Determine the [X, Y] coordinate at the center of the cell enclosing the given text.  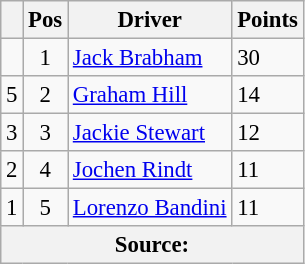
Source: [152, 245]
30 [268, 58]
Jack Brabham [150, 58]
Driver [150, 20]
Jackie Stewart [150, 133]
Graham Hill [150, 95]
14 [268, 95]
Jochen Rindt [150, 170]
Pos [46, 20]
12 [268, 133]
4 [46, 170]
Lorenzo Bandini [150, 208]
Points [268, 20]
